Return the (x, y) coordinate for the center point of the cell that contains the specified text.  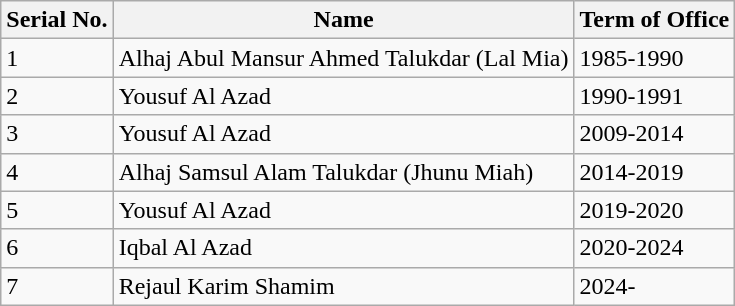
2019-2020 (654, 210)
4 (57, 172)
2009-2014 (654, 134)
2 (57, 96)
1990-1991 (654, 96)
3 (57, 134)
Term of Office (654, 20)
Name (344, 20)
6 (57, 248)
1 (57, 58)
5 (57, 210)
7 (57, 286)
2014-2019 (654, 172)
Serial No. (57, 20)
Alhaj Abul Mansur Ahmed Talukdar (Lal Mia) (344, 58)
Alhaj Samsul Alam Talukdar (Jhunu Miah) (344, 172)
1985-1990 (654, 58)
Rejaul Karim Shamim (344, 286)
2024- (654, 286)
2020-2024 (654, 248)
Iqbal Al Azad (344, 248)
